Identify which cell holds the provided text, then report its (x, y) central coordinate. 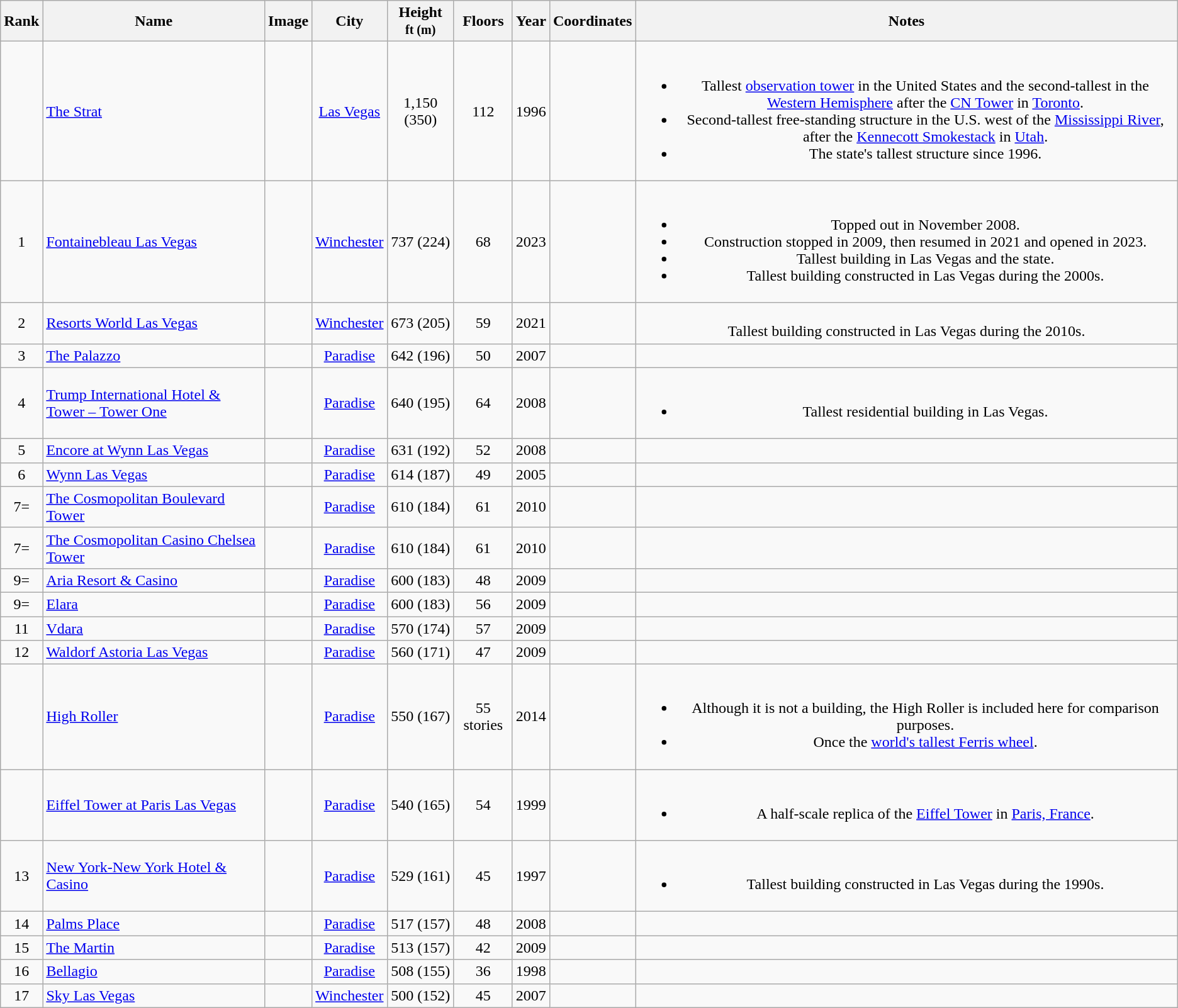
Vdara (154, 629)
2 (21, 323)
2021 (531, 323)
57 (483, 629)
Aria Resort & Casino (154, 580)
The Strat (154, 111)
2023 (531, 242)
1 (21, 242)
Tallest residential building in Las Vegas. (906, 403)
56 (483, 604)
55 stories (483, 717)
64 (483, 403)
Although it is not a building, the High Roller is included here for comparison purposes.Once the world's tallest Ferris wheel. (906, 717)
59 (483, 323)
1999 (531, 805)
1,150 (350) (420, 111)
4 (21, 403)
Tallest building constructed in Las Vegas during the 1990s. (906, 876)
The Cosmopolitan Boulevard Tower (154, 507)
New York-New York Hotel & Casino (154, 876)
Notes (906, 21)
673 (205) (420, 323)
49 (483, 474)
The Cosmopolitan Casino Chelsea Tower (154, 547)
The Palazzo (154, 356)
47 (483, 652)
614 (187) (420, 474)
500 (152) (420, 995)
570 (174) (420, 629)
550 (167) (420, 717)
16 (21, 972)
640 (195) (420, 403)
12 (21, 652)
1997 (531, 876)
Sky Las Vegas (154, 995)
737 (224) (420, 242)
15 (21, 948)
Waldorf Astoria Las Vegas (154, 652)
42 (483, 948)
112 (483, 111)
1998 (531, 972)
642 (196) (420, 356)
Las Vegas (350, 111)
Tallest building constructed in Las Vegas during the 2010s. (906, 323)
560 (171) (420, 652)
A half-scale replica of the Eiffel Tower in Paris, France. (906, 805)
517 (157) (420, 924)
Coordinates (592, 21)
5 (21, 451)
Year (531, 21)
High Roller (154, 717)
Encore at Wynn Las Vegas (154, 451)
The Martin (154, 948)
508 (155) (420, 972)
Name (154, 21)
529 (161) (420, 876)
Trump International Hotel & Tower – Tower One (154, 403)
6 (21, 474)
3 (21, 356)
14 (21, 924)
Resorts World Las Vegas (154, 323)
Eiffel Tower at Paris Las Vegas (154, 805)
13 (21, 876)
2014 (531, 717)
540 (165) (420, 805)
Heightft (m) (420, 21)
2005 (531, 474)
36 (483, 972)
Palms Place (154, 924)
Wynn Las Vegas (154, 474)
Floors (483, 21)
11 (21, 629)
City (350, 21)
513 (157) (420, 948)
50 (483, 356)
17 (21, 995)
Elara (154, 604)
1996 (531, 111)
52 (483, 451)
54 (483, 805)
631 (192) (420, 451)
Image (288, 21)
Rank (21, 21)
Fontainebleau Las Vegas (154, 242)
Bellagio (154, 972)
68 (483, 242)
